Output the (x, y) coordinate of the center of the cell containing the given text.  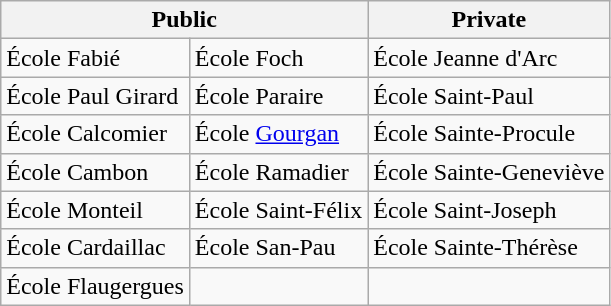
Private (489, 20)
École Calcomier (96, 134)
École Cambon (96, 172)
Public (184, 20)
École Foch (278, 58)
École Sainte-Procule (489, 134)
École Gourgan (278, 134)
École Sainte-Thérèse (489, 248)
École San-Pau (278, 248)
École Paraire (278, 96)
École Flaugergues (96, 286)
École Paul Girard (96, 96)
École Saint-Félix (278, 210)
École Sainte-Geneviève (489, 172)
École Saint-Paul (489, 96)
École Monteil (96, 210)
École Cardaillac (96, 248)
École Ramadier (278, 172)
École Fabié (96, 58)
École Saint-Joseph (489, 210)
École Jeanne d'Arc (489, 58)
